Detect which cell encompasses the target text, then output its (x, y) center coordinate. 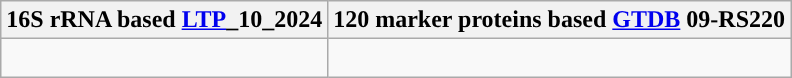
16S rRNA based LTP_10_2024 (164, 20)
120 marker proteins based GTDB 09-RS220 (560, 20)
